Identify which cell holds the provided text, then report its [x, y] central coordinate. 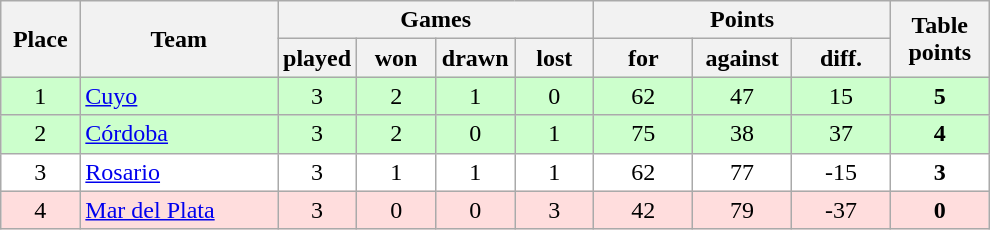
Tablepoints [940, 39]
Rosario [179, 172]
Mar del Plata [179, 210]
Games [436, 20]
77 [742, 172]
for [644, 58]
79 [742, 210]
5 [940, 96]
75 [644, 134]
37 [842, 134]
Place [40, 39]
won [396, 58]
against [742, 58]
played [318, 58]
38 [742, 134]
diff. [842, 58]
Team [179, 39]
Cuyo [179, 96]
lost [554, 58]
Córdoba [179, 134]
-37 [842, 210]
42 [644, 210]
15 [842, 96]
47 [742, 96]
Points [742, 20]
-15 [842, 172]
drawn [476, 58]
